Output the (X, Y) coordinate of the center of the cell containing the given text.  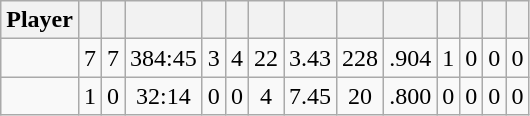
.904 (410, 58)
.800 (410, 96)
384:45 (164, 58)
7.45 (310, 96)
Player (40, 20)
22 (266, 58)
32:14 (164, 96)
20 (360, 96)
228 (360, 58)
3.43 (310, 58)
3 (214, 58)
